Capture the cell that displays the provided text and extract its (x, y) central coordinate. 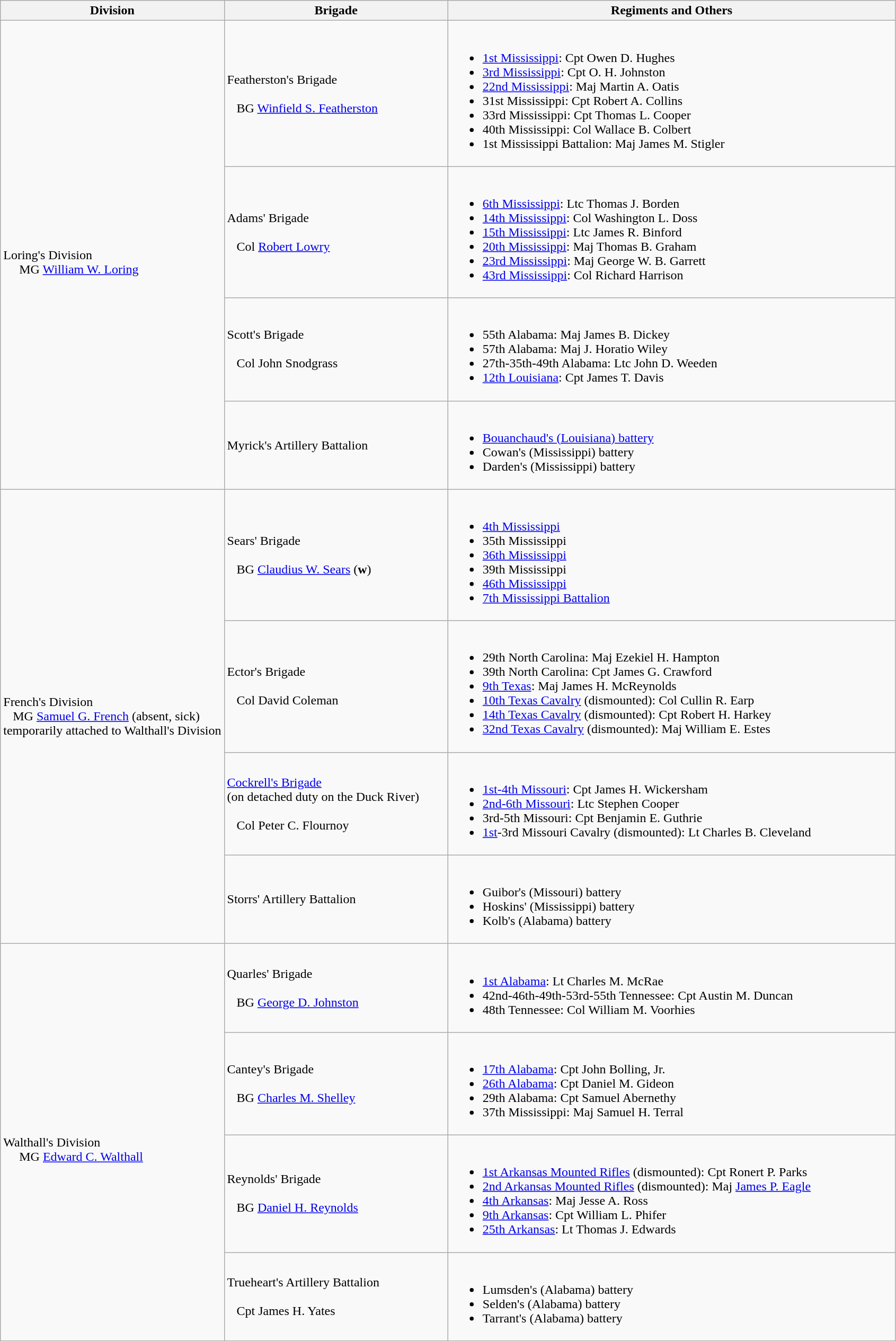
Featherston's Brigade BG Winfield S. Featherston (336, 93)
Walthall's Division MG Edward C. Walthall (112, 1142)
17th Alabama: Cpt John Bolling, Jr.26th Alabama: Cpt Daniel M. Gideon29th Alabama: Cpt Samuel Abernethy37th Mississippi: Maj Samuel H. Terral (671, 1083)
Cockrell's Brigade(on detached duty on the Duck River) Col Peter C. Flournoy (336, 804)
Division (112, 11)
Bouanchaud's (Louisiana) batteryCowan's (Mississippi) batteryDarden's (Mississippi) battery (671, 445)
Adams' Brigade Col Robert Lowry (336, 232)
Reynolds' Brigade BG Daniel H. Reynolds (336, 1194)
French's Division MG Samuel G. French (absent, sick) temporarily attached to Walthall's Division (112, 717)
Scott's Brigade Col John Snodgrass (336, 349)
4th Mississippi35th Mississippi36th Mississippi39th Mississippi46th Mississippi7th Mississippi Battalion (671, 555)
Guibor's (Missouri) batteryHoskins' (Mississippi) batteryKolb's (Alabama) battery (671, 899)
Lumsden's (Alabama) batterySelden's (Alabama) batteryTarrant's (Alabama) battery (671, 1296)
Trueheart's Artillery Battalion Cpt James H. Yates (336, 1296)
Sears' Brigade BG Claudius W. Sears (w) (336, 555)
Loring's Division MG William W. Loring (112, 255)
Storrs' Artillery Battalion (336, 899)
Myrick's Artillery Battalion (336, 445)
Quarles' Brigade BG George D. Johnston (336, 988)
Regiments and Others (671, 11)
Cantey's Brigade BG Charles M. Shelley (336, 1083)
Brigade (336, 11)
55th Alabama: Maj James B. Dickey57th Alabama: Maj J. Horatio Wiley27th-35th-49th Alabama: Ltc John D. Weeden12th Louisiana: Cpt James T. Davis (671, 349)
Ector's Brigade Col David Coleman (336, 686)
1st Alabama: Lt Charles M. McRae42nd-46th-49th-53rd-55th Tennessee: Cpt Austin M. Duncan48th Tennessee: Col William M. Voorhies (671, 988)
